Identify which cell holds the provided text, then report its [x, y] central coordinate. 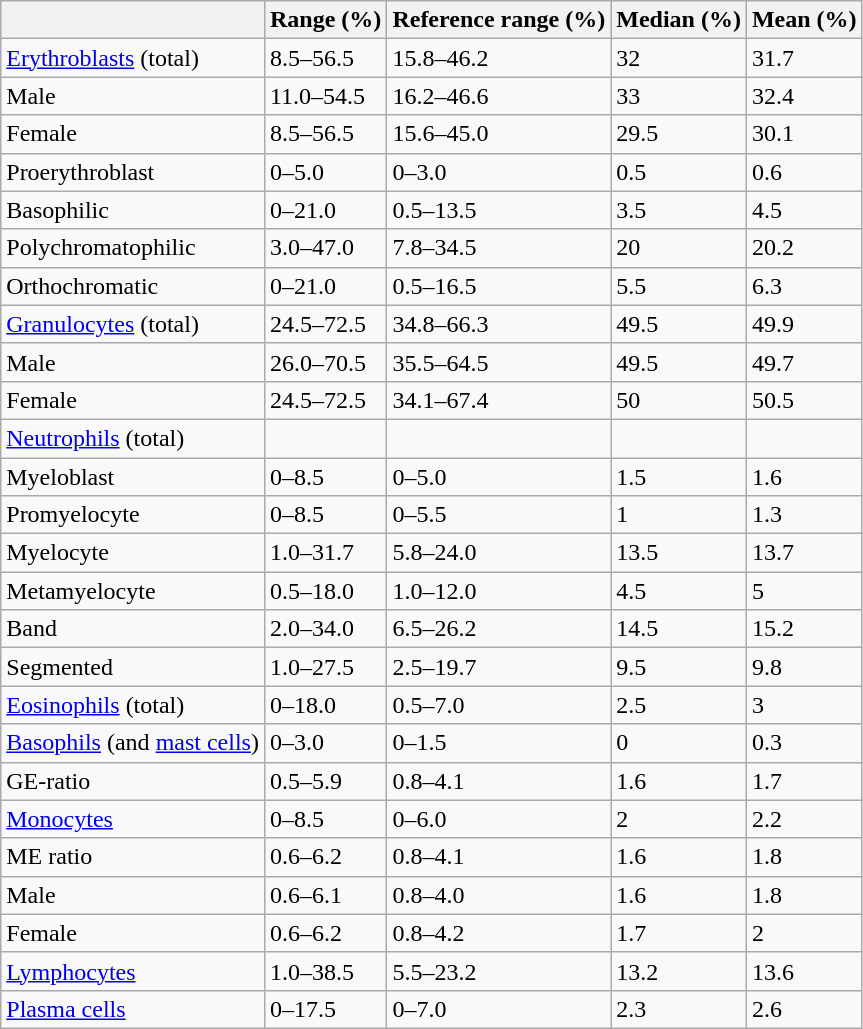
0–5.5 [499, 515]
14.5 [679, 629]
2.5–19.7 [499, 667]
0.5–13.5 [499, 210]
3.5 [679, 210]
1.5 [679, 477]
3.0–47.0 [325, 248]
Metamyelocyte [133, 591]
6.3 [804, 286]
2.2 [804, 819]
5.8–24.0 [499, 553]
49.7 [804, 362]
Orthochromatic [133, 286]
13.5 [679, 553]
Mean (%) [804, 20]
5.5 [679, 286]
Neutrophils (total) [133, 438]
50.5 [804, 400]
13.2 [679, 971]
Proerythroblast [133, 172]
50 [679, 400]
20 [679, 248]
31.7 [804, 58]
1 [679, 515]
Monocytes [133, 819]
15.6–45.0 [499, 134]
GE-ratio [133, 781]
Myelocyte [133, 553]
0–6.0 [499, 819]
2.3 [679, 1009]
Segmented [133, 667]
49.9 [804, 324]
13.7 [804, 553]
Erythroblasts (total) [133, 58]
9.5 [679, 667]
0.3 [804, 743]
3 [804, 705]
Lymphocytes [133, 971]
26.0–70.5 [325, 362]
5.5–23.2 [499, 971]
0.6–6.1 [325, 895]
0–18.0 [325, 705]
9.8 [804, 667]
13.6 [804, 971]
32 [679, 58]
16.2–46.6 [499, 96]
0.5–16.5 [499, 286]
33 [679, 96]
34.1–67.4 [499, 400]
0 [679, 743]
Granulocytes (total) [133, 324]
30.1 [804, 134]
0.5–18.0 [325, 591]
Eosinophils (total) [133, 705]
0.8–4.2 [499, 933]
Myeloblast [133, 477]
Reference range (%) [499, 20]
Range (%) [325, 20]
0.6 [804, 172]
0–7.0 [499, 1009]
Plasma cells [133, 1009]
ME ratio [133, 857]
Median (%) [679, 20]
0–1.5 [499, 743]
11.0–54.5 [325, 96]
2.6 [804, 1009]
Band [133, 629]
0–17.5 [325, 1009]
2.0–34.0 [325, 629]
1.0–27.5 [325, 667]
15.2 [804, 629]
0.8–4.0 [499, 895]
0.5–5.9 [325, 781]
32.4 [804, 96]
1.3 [804, 515]
0.5 [679, 172]
1.0–38.5 [325, 971]
34.8–66.3 [499, 324]
15.8–46.2 [499, 58]
Polychromatophilic [133, 248]
Basophils (and mast cells) [133, 743]
Promyelocyte [133, 515]
0.5–7.0 [499, 705]
35.5–64.5 [499, 362]
1.0–12.0 [499, 591]
6.5–26.2 [499, 629]
5 [804, 591]
1.0–31.7 [325, 553]
Basophilic [133, 210]
29.5 [679, 134]
2.5 [679, 705]
20.2 [804, 248]
7.8–34.5 [499, 248]
